Search for the cell housing the specified text and yield its [X, Y] center coordinate. 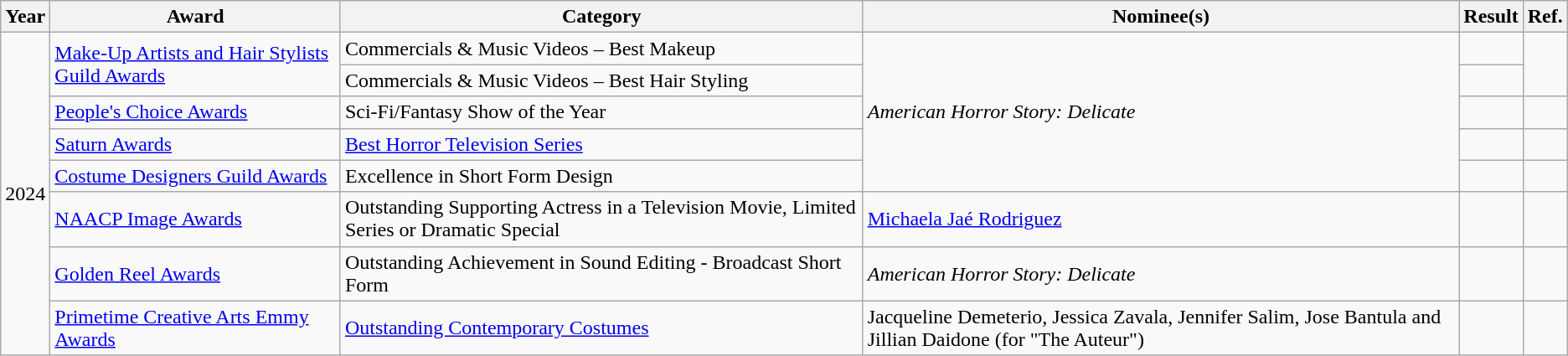
Ref. [1545, 17]
Year [25, 17]
Award [196, 17]
Category [601, 17]
2024 [25, 194]
Outstanding Contemporary Costumes [601, 328]
Sci-Fi/Fantasy Show of the Year [601, 112]
Saturn Awards [196, 144]
Commercials & Music Videos – Best Makeup [601, 49]
Best Horror Television Series [601, 144]
Primetime Creative Arts Emmy Awards [196, 328]
Excellence in Short Form Design [601, 176]
Make-Up Artists and Hair Stylists Guild Awards [196, 64]
Commercials & Music Videos – Best Hair Styling [601, 80]
Golden Reel Awards [196, 273]
People's Choice Awards [196, 112]
Nominee(s) [1161, 17]
Michaela Jaé Rodriguez [1161, 219]
Outstanding Achievement in Sound Editing - Broadcast Short Form [601, 273]
Outstanding Supporting Actress in a Television Movie, Limited Series or Dramatic Special [601, 219]
Result [1491, 17]
NAACP Image Awards [196, 219]
Costume Designers Guild Awards [196, 176]
Jacqueline Demeterio, Jessica Zavala, Jennifer Salim, Jose Bantula and Jillian Daidone (for "The Auteur") [1161, 328]
